Detect which cell encompasses the target text, then output its (X, Y) center coordinate. 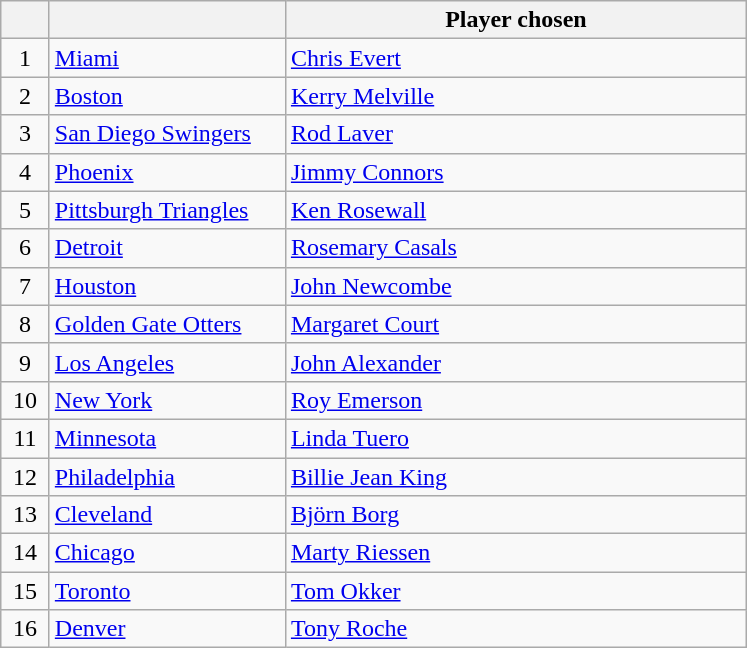
Phoenix (167, 172)
Player chosen (516, 20)
Chris Evert (516, 58)
4 (26, 172)
13 (26, 515)
1 (26, 58)
Marty Riessen (516, 553)
Björn Borg (516, 515)
Philadelphia (167, 477)
Margaret Court (516, 324)
Minnesota (167, 438)
John Newcombe (516, 286)
6 (26, 248)
12 (26, 477)
8 (26, 324)
New York (167, 400)
John Alexander (516, 362)
Denver (167, 629)
Rod Laver (516, 134)
Tom Okker (516, 591)
Houston (167, 286)
3 (26, 134)
Pittsburgh Triangles (167, 210)
Toronto (167, 591)
Boston (167, 96)
9 (26, 362)
Kerry Melville (516, 96)
Miami (167, 58)
Roy Emerson (516, 400)
Jimmy Connors (516, 172)
10 (26, 400)
Tony Roche (516, 629)
14 (26, 553)
Billie Jean King (516, 477)
5 (26, 210)
Rosemary Casals (516, 248)
Cleveland (167, 515)
7 (26, 286)
Chicago (167, 553)
Detroit (167, 248)
Golden Gate Otters (167, 324)
2 (26, 96)
16 (26, 629)
Los Angeles (167, 362)
San Diego Swingers (167, 134)
11 (26, 438)
Ken Rosewall (516, 210)
Linda Tuero (516, 438)
15 (26, 591)
